Determine the [X, Y] coordinate at the center of the cell enclosing the given text.  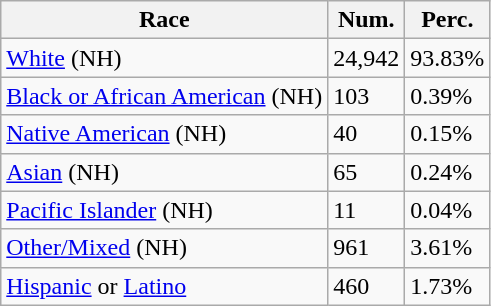
White (NH) [164, 58]
Other/Mixed (NH) [164, 248]
1.73% [448, 286]
40 [366, 134]
Pacific Islander (NH) [164, 210]
460 [366, 286]
Hispanic or Latino [164, 286]
3.61% [448, 248]
0.04% [448, 210]
0.39% [448, 96]
24,942 [366, 58]
11 [366, 210]
0.15% [448, 134]
0.24% [448, 172]
93.83% [448, 58]
103 [366, 96]
Black or African American (NH) [164, 96]
65 [366, 172]
Native American (NH) [164, 134]
Perc. [448, 20]
Num. [366, 20]
961 [366, 248]
Asian (NH) [164, 172]
Race [164, 20]
